Find where the given text appears and provide that cell's center as [X, Y] coordinate. 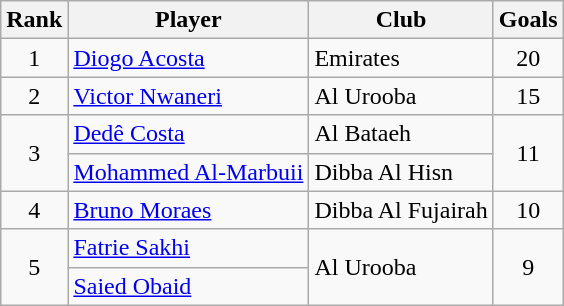
Dibba Al Hisn [401, 172]
Bruno Moraes [188, 210]
Emirates [401, 58]
Dedê Costa [188, 134]
Victor Nwaneri [188, 96]
Player [188, 20]
Goals [528, 20]
2 [34, 96]
1 [34, 58]
9 [528, 267]
Mohammed Al-Marbuii [188, 172]
10 [528, 210]
15 [528, 96]
Fatrie Sakhi [188, 248]
Al Bataeh [401, 134]
5 [34, 267]
Saied Obaid [188, 286]
Dibba Al Fujairah [401, 210]
Club [401, 20]
Diogo Acosta [188, 58]
3 [34, 153]
4 [34, 210]
11 [528, 153]
Rank [34, 20]
20 [528, 58]
